Determine the (X, Y) coordinate at the center of the cell enclosing the given text.  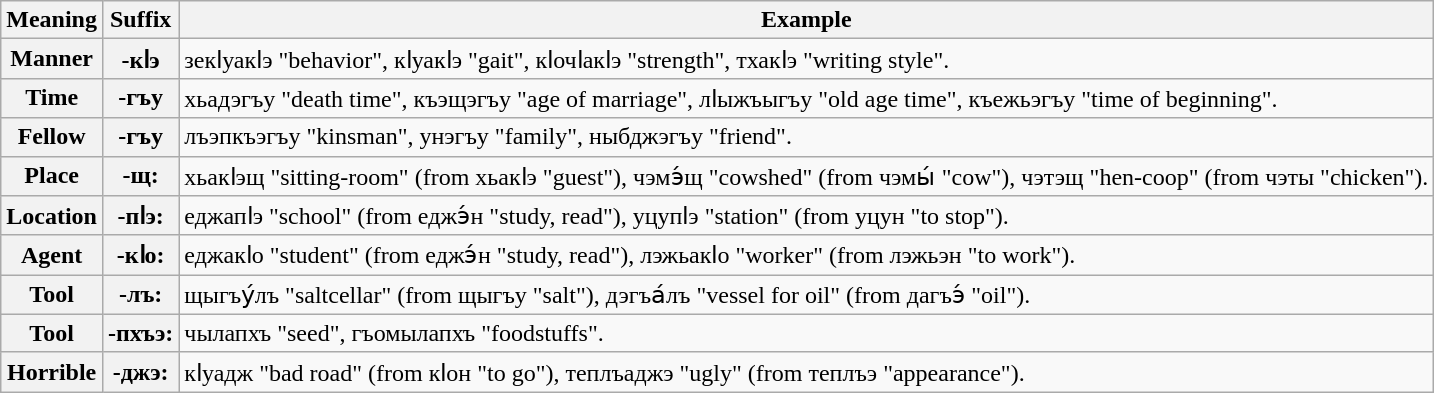
-кӏэ (140, 59)
-джэ: (140, 372)
Time (52, 98)
кӏуадж "bad road" (from кӏон "to go"), теплъаджэ "ugly" (from теплъэ "appearance"). (806, 372)
-щ: (140, 176)
-пӏэ: (140, 216)
-лъ: (140, 295)
хьакӏэщ "sitting-room" (from хьакӏэ "guest"), чэмэ́щ "cowshed" (from чэмы́ "cow"), чэтэщ "hen-coop" (from чэты "chicken"). (806, 176)
Meaning (52, 20)
хьадэгъу "death time", къэщэгъу "age of marriage", лӏыжъыгъу "old age time", къежьэгъу "time of beginning". (806, 98)
Manner (52, 59)
Agent (52, 255)
щыгъу́лъ "saltcellar" (from щыгъу "salt"), дэгъа́лъ "vessel for oil" (from дагъэ́ "oil"). (806, 295)
Example (806, 20)
Place (52, 176)
-кӏо: (140, 255)
еджапӏэ "school" (from еджэ́н "study, read"), уцупӏэ "station" (from уцун "to stop"). (806, 216)
Horrible (52, 372)
еджакӏо "student" (from еджэ́н "study, read"), лэжьакӏо "worker" (from лэжьэн "to work"). (806, 255)
-пхъэ: (140, 333)
Location (52, 216)
зекӏуакӏэ "behavior", кӏуакӏэ "gait", кӏочӏакӏэ "strength", тхакӏэ "writing style". (806, 59)
Suffix (140, 20)
чылапхъ "seed", гъомылапхъ "foodstuffs". (806, 333)
Fellow (52, 137)
лъэпкъэгъу "kinsman", унэгъу "family", ныбджэгъу "friend". (806, 137)
